Output the (X, Y) coordinate of the center of the cell containing the given text.  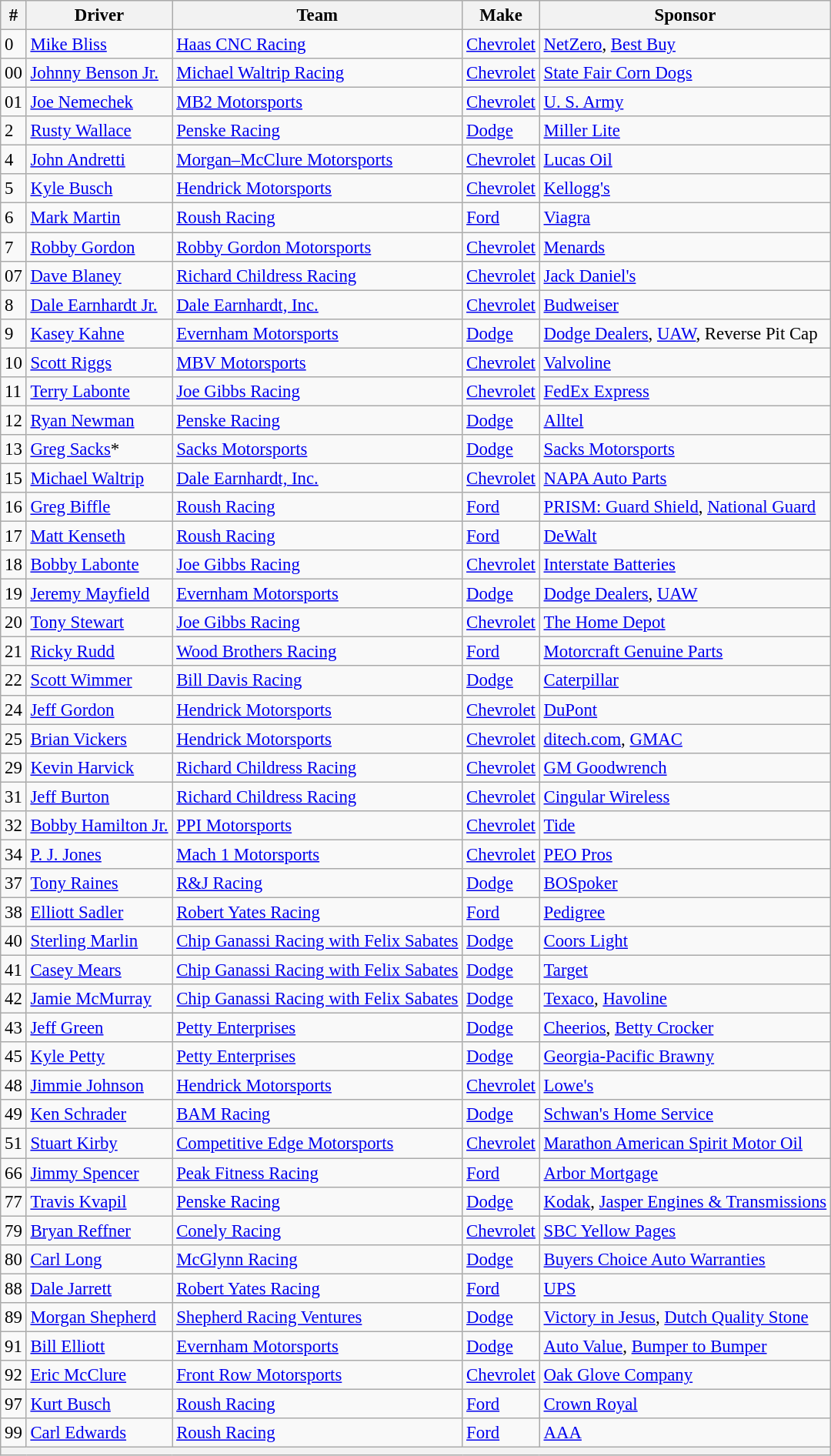
Michael Waltrip (99, 478)
Mark Martin (99, 218)
DeWalt (685, 536)
Coors Light (685, 941)
Dodge Dealers, UAW, Reverse Pit Cap (685, 333)
MB2 Motorsports (317, 102)
00 (14, 73)
01 (14, 102)
Menards (685, 247)
9 (14, 333)
GM Goodwrench (685, 767)
42 (14, 999)
34 (14, 854)
Jimmy Spencer (99, 1173)
PEO Pros (685, 854)
Morgan–McClure Motorsports (317, 160)
20 (14, 623)
13 (14, 449)
John Andretti (99, 160)
18 (14, 565)
19 (14, 594)
NAPA Auto Parts (685, 478)
Motorcraft Genuine Parts (685, 652)
Kellogg's (685, 189)
41 (14, 970)
The Home Depot (685, 623)
Ricky Rudd (99, 652)
21 (14, 652)
Ryan Newman (99, 420)
Ken Schrader (99, 1115)
Robby Gordon (99, 247)
Terry Labonte (99, 392)
17 (14, 536)
R&J Racing (317, 883)
97 (14, 1404)
40 (14, 941)
5 (14, 189)
Jeff Green (99, 1028)
25 (14, 739)
Bill Davis Racing (317, 681)
37 (14, 883)
Competitive Edge Motorsports (317, 1144)
4 (14, 160)
43 (14, 1028)
DuPont (685, 710)
NetZero, Best Buy (685, 45)
Stuart Kirby (99, 1144)
2 (14, 131)
Buyers Choice Auto Warranties (685, 1259)
Casey Mears (99, 970)
Michael Waltrip Racing (317, 73)
Joe Nemechek (99, 102)
Schwan's Home Service (685, 1115)
Kevin Harvick (99, 767)
PRISM: Guard Shield, National Guard (685, 507)
Travis Kvapil (99, 1201)
38 (14, 912)
Budweiser (685, 305)
P. J. Jones (99, 854)
8 (14, 305)
22 (14, 681)
FedEx Express (685, 392)
Valvoline (685, 362)
Tide (685, 826)
79 (14, 1231)
89 (14, 1317)
Oak Glove Company (685, 1375)
Scott Wimmer (99, 681)
Tony Stewart (99, 623)
State Fair Corn Dogs (685, 73)
Viagra (685, 218)
80 (14, 1259)
Conely Racing (317, 1231)
Greg Biffle (99, 507)
Bryan Reffner (99, 1231)
Texaco, Havoline (685, 999)
SBC Yellow Pages (685, 1231)
99 (14, 1433)
Shepherd Racing Ventures (317, 1317)
Dale Jarrett (99, 1288)
Robby Gordon Motorsports (317, 247)
ditech.com, GMAC (685, 739)
Matt Kenseth (99, 536)
88 (14, 1288)
Carl Long (99, 1259)
92 (14, 1375)
Jamie McMurray (99, 999)
Bobby Labonte (99, 565)
66 (14, 1173)
Greg Sacks* (99, 449)
32 (14, 826)
Marathon American Spirit Motor Oil (685, 1144)
91 (14, 1346)
Lucas Oil (685, 160)
Morgan Shepherd (99, 1317)
Arbor Mortgage (685, 1173)
Auto Value, Bumper to Bumper (685, 1346)
Tony Raines (99, 883)
0 (14, 45)
12 (14, 420)
48 (14, 1086)
Kyle Busch (99, 189)
Kyle Petty (99, 1057)
Team (317, 15)
Caterpillar (685, 681)
Jack Daniel's (685, 276)
45 (14, 1057)
U. S. Army (685, 102)
# (14, 15)
Jimmie Johnson (99, 1086)
Bill Elliott (99, 1346)
Sponsor (685, 15)
Elliott Sadler (99, 912)
Rusty Wallace (99, 131)
Eric McClure (99, 1375)
MBV Motorsports (317, 362)
Driver (99, 15)
Jeff Gordon (99, 710)
11 (14, 392)
UPS (685, 1288)
Kasey Kahne (99, 333)
Jeremy Mayfield (99, 594)
15 (14, 478)
BAM Racing (317, 1115)
Make (501, 15)
Jeff Burton (99, 796)
PPI Motorsports (317, 826)
Kurt Busch (99, 1404)
51 (14, 1144)
Sterling Marlin (99, 941)
McGlynn Racing (317, 1259)
Bobby Hamilton Jr. (99, 826)
Mach 1 Motorsports (317, 854)
Target (685, 970)
Victory in Jesus, Dutch Quality Stone (685, 1317)
49 (14, 1115)
Johnny Benson Jr. (99, 73)
7 (14, 247)
Georgia-Pacific Brawny (685, 1057)
Wood Brothers Racing (317, 652)
Dale Earnhardt Jr. (99, 305)
Front Row Motorsports (317, 1375)
Cingular Wireless (685, 796)
Lowe's (685, 1086)
77 (14, 1201)
07 (14, 276)
29 (14, 767)
Peak Fitness Racing (317, 1173)
16 (14, 507)
Pedigree (685, 912)
6 (14, 218)
Miller Lite (685, 131)
Interstate Batteries (685, 565)
24 (14, 710)
BOSpoker (685, 883)
Cheerios, Betty Crocker (685, 1028)
AAA (685, 1433)
10 (14, 362)
Carl Edwards (99, 1433)
Haas CNC Racing (317, 45)
Alltel (685, 420)
Crown Royal (685, 1404)
Mike Bliss (99, 45)
Dave Blaney (99, 276)
Dodge Dealers, UAW (685, 594)
Scott Riggs (99, 362)
31 (14, 796)
Brian Vickers (99, 739)
Kodak, Jasper Engines & Transmissions (685, 1201)
